Determine the (X, Y) coordinate at the center of the cell enclosing the given text.  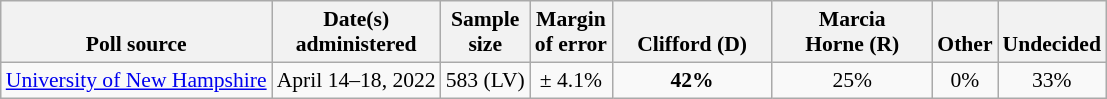
University of New Hampshire (136, 80)
Date(s)administered (356, 32)
Poll source (136, 32)
April 14–18, 2022 (356, 80)
Undecided (1052, 32)
Other (964, 32)
583 (LV) (486, 80)
0% (964, 80)
Marginof error (571, 32)
Clifford (D) (692, 32)
MarciaHorne (R) (852, 32)
42% (692, 80)
± 4.1% (571, 80)
33% (1052, 80)
Samplesize (486, 32)
25% (852, 80)
